Return the (x, y) coordinate for the center point of the cell that contains the specified text.  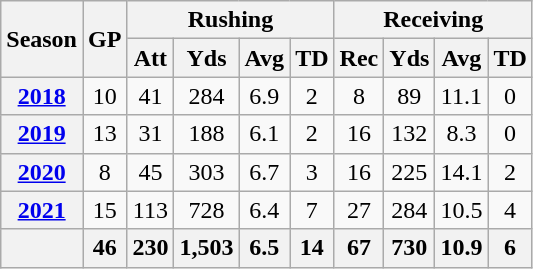
14.1 (462, 172)
6.7 (264, 172)
3 (312, 172)
10 (104, 96)
Rec (359, 58)
46 (104, 248)
Season (42, 39)
225 (410, 172)
6.1 (264, 134)
45 (150, 172)
2021 (42, 210)
132 (410, 134)
13 (104, 134)
6.4 (264, 210)
31 (150, 134)
10.5 (462, 210)
728 (206, 210)
2018 (42, 96)
1,503 (206, 248)
113 (150, 210)
14 (312, 248)
15 (104, 210)
11.1 (462, 96)
230 (150, 248)
303 (206, 172)
41 (150, 96)
GP (104, 39)
6.5 (264, 248)
89 (410, 96)
7 (312, 210)
2019 (42, 134)
4 (510, 210)
27 (359, 210)
Att (150, 58)
8.3 (462, 134)
6.9 (264, 96)
6 (510, 248)
67 (359, 248)
188 (206, 134)
730 (410, 248)
Rushing (230, 20)
2020 (42, 172)
10.9 (462, 248)
Receiving (433, 20)
